Detect which cell encompasses the target text, then output its (x, y) center coordinate. 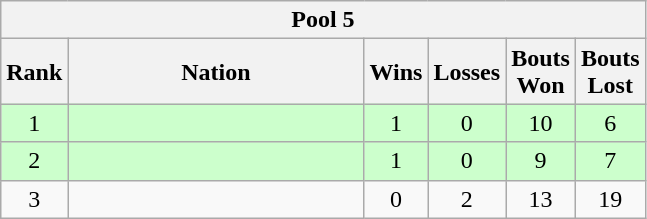
Bouts Lost (610, 72)
Losses (467, 72)
Pool 5 (323, 20)
Bouts Won (541, 72)
Nation (216, 72)
3 (34, 199)
Rank (34, 72)
10 (541, 123)
19 (610, 199)
13 (541, 199)
Wins (396, 72)
6 (610, 123)
7 (610, 161)
9 (541, 161)
